Search for the cell housing the specified text and yield its [X, Y] center coordinate. 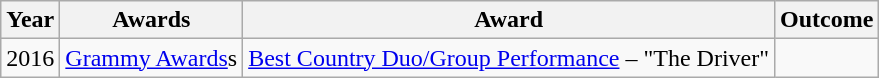
Award [509, 20]
Best Country Duo/Group Performance – "The Driver" [509, 58]
Outcome [827, 20]
Grammy Awardss [152, 58]
2016 [30, 58]
Year [30, 20]
Awards [152, 20]
